Determine the (X, Y) coordinate at the center of the cell enclosing the given text.  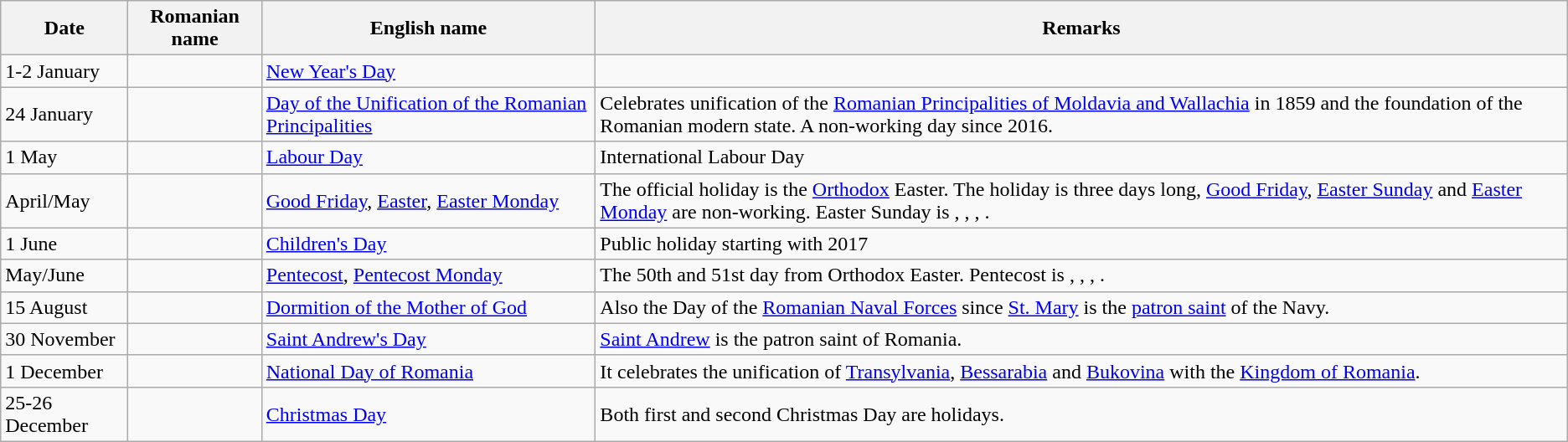
Remarks (1081, 28)
1 May (64, 157)
Also the Day of the Romanian Naval Forces since St. Mary is the patron saint of the Navy. (1081, 307)
1 June (64, 244)
It celebrates the unification of Transylvania, Bessarabia and Bukovina with the Kingdom of Romania. (1081, 371)
Romanian name (194, 28)
National Day of Romania (429, 371)
May/June (64, 275)
Both first and second Christmas Day are holidays. (1081, 414)
Saint Andrew is the patron saint of Romania. (1081, 339)
1 December (64, 371)
Day of the Unification of the Romanian Principalities (429, 114)
Date (64, 28)
30 November (64, 339)
International Labour Day (1081, 157)
24 January (64, 114)
15 August (64, 307)
April/May (64, 201)
New Year's Day (429, 71)
Public holiday starting with 2017 (1081, 244)
Saint Andrew's Day (429, 339)
Labour Day (429, 157)
Dormition of the Mother of God (429, 307)
English name (429, 28)
25-26 December (64, 414)
Christmas Day (429, 414)
Children's Day (429, 244)
1-2 January (64, 71)
Good Friday, Easter, Easter Monday (429, 201)
The 50th and 51st day from Orthodox Easter. Pentecost is , , , . (1081, 275)
Pentecost, Pentecost Monday (429, 275)
